Detect which cell encompasses the target text, then output its (x, y) center coordinate. 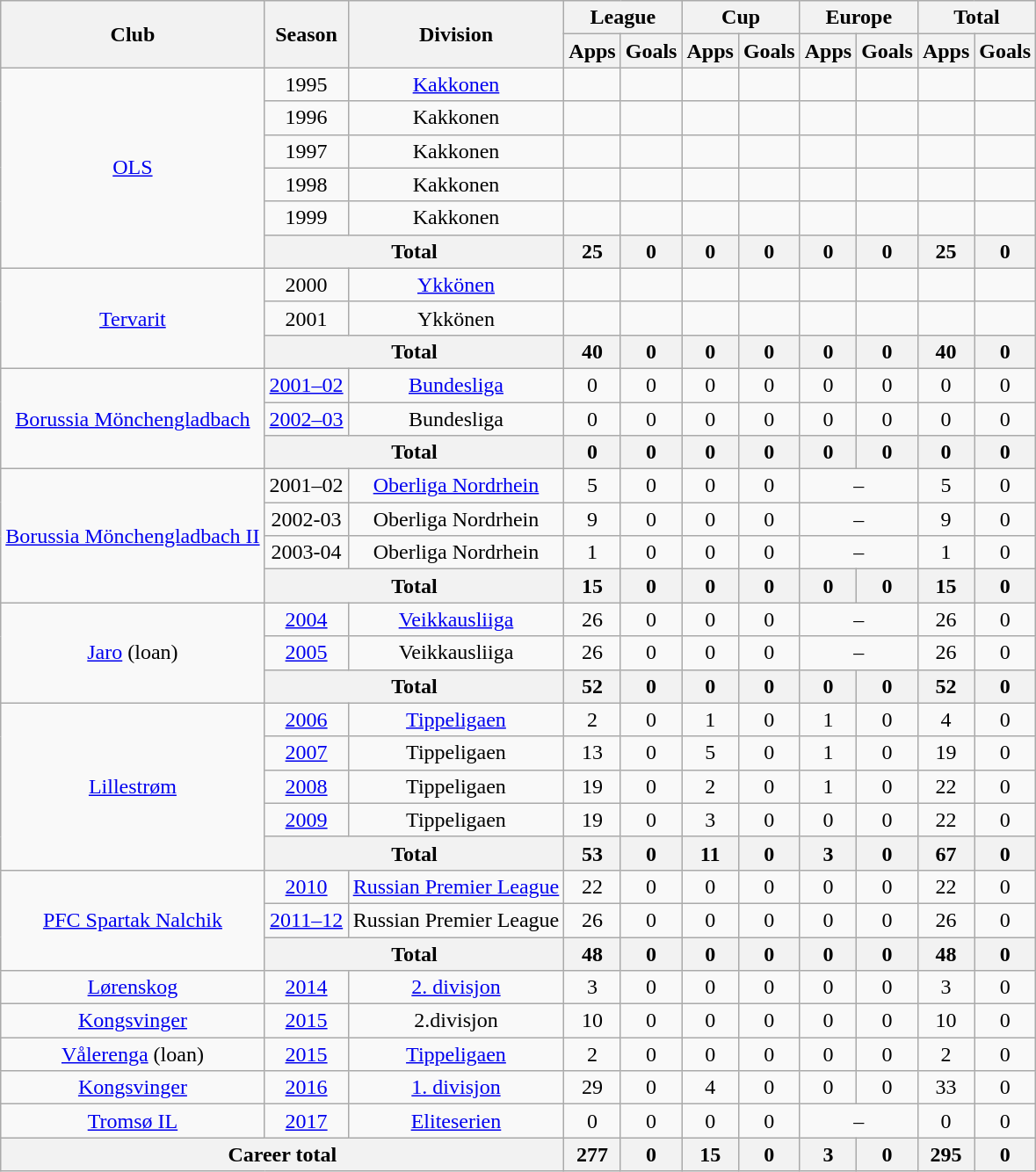
1995 (306, 84)
2016 (306, 1088)
2005 (306, 653)
Club (133, 34)
1997 (306, 151)
2002–03 (306, 419)
1999 (306, 218)
29 (592, 1088)
2008 (306, 786)
1998 (306, 184)
Tervarit (133, 318)
33 (945, 1088)
League (623, 18)
OLS (133, 168)
Vålerenga (loan) (133, 1054)
2002-03 (306, 519)
2010 (306, 886)
Lillestrøm (133, 786)
2007 (306, 753)
2017 (306, 1121)
11 (710, 853)
1996 (306, 118)
Cup (741, 18)
2. divisjon (456, 988)
13 (592, 753)
2006 (306, 720)
Division (456, 34)
Season (306, 34)
53 (592, 853)
Lørenskog (133, 988)
Borussia Mönchengladbach II (133, 536)
2.divisjon (456, 1021)
2009 (306, 820)
2014 (306, 988)
295 (945, 1154)
Tromsø IL (133, 1121)
2003-04 (306, 553)
2001 (306, 318)
Europe (859, 18)
Eliteserien (456, 1121)
Borussia Mönchengladbach (133, 418)
1. divisjon (456, 1088)
67 (945, 853)
277 (592, 1154)
PFC Spartak Nalchik (133, 920)
Career total (283, 1154)
2004 (306, 619)
Jaro (loan) (133, 653)
2000 (306, 285)
2011–12 (306, 920)
